For the text-containing cell, return its midpoint in (X, Y) coordinate format. 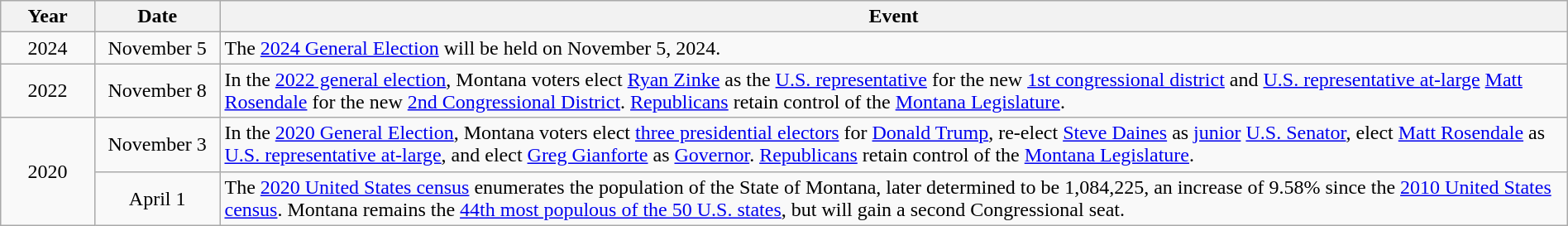
November 5 (157, 48)
Year (48, 17)
The 2024 General Election will be held on November 5, 2024. (893, 48)
Event (893, 17)
2020 (48, 171)
2022 (48, 91)
Date (157, 17)
2024 (48, 48)
November 3 (157, 144)
November 8 (157, 91)
April 1 (157, 199)
